Detect which cell encompasses the target text, then output its [X, Y] center coordinate. 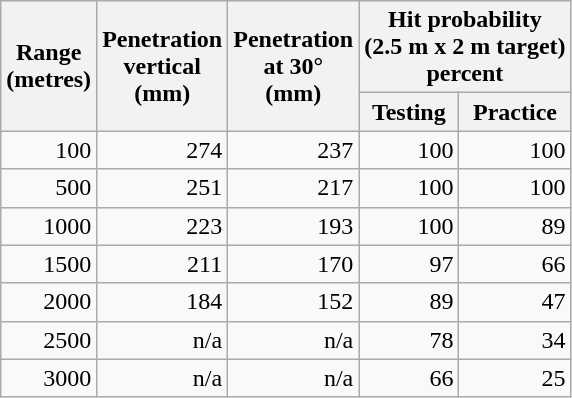
78 [409, 340]
184 [162, 302]
Hit probability (2.5 m x 2 m target)percent [465, 47]
237 [294, 150]
34 [515, 340]
3000 [49, 378]
193 [294, 226]
Testing [409, 112]
274 [162, 150]
Penetration at 30°(mm) [294, 66]
170 [294, 264]
97 [409, 264]
2000 [49, 302]
251 [162, 188]
47 [515, 302]
152 [294, 302]
223 [162, 226]
Range(metres) [49, 66]
1500 [49, 264]
25 [515, 378]
Practice [515, 112]
Penetration vertical(mm) [162, 66]
217 [294, 188]
500 [49, 188]
2500 [49, 340]
1000 [49, 226]
211 [162, 264]
